For the text-containing cell, return its midpoint in (X, Y) coordinate format. 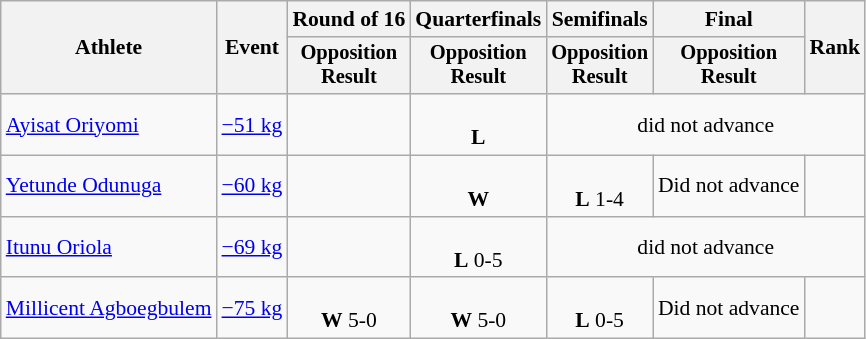
Rank (834, 48)
−51 kg (252, 124)
W (478, 186)
L 1-4 (600, 186)
Ayisat Oriyomi (109, 124)
Final (729, 19)
Itunu Oriola (109, 248)
−75 kg (252, 308)
−69 kg (252, 248)
Quarterfinals (478, 19)
L (478, 124)
Yetunde Odunuga (109, 186)
Round of 16 (348, 19)
−60 kg (252, 186)
Millicent Agboegbulem (109, 308)
Event (252, 48)
Athlete (109, 48)
Semifinals (600, 19)
